Locate the cell with the specified text and output its [X, Y] center coordinate. 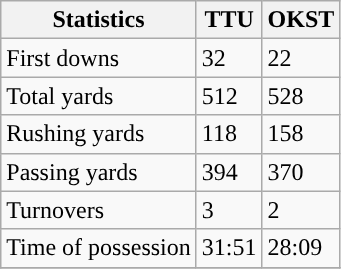
Total yards [99, 96]
2 [301, 210]
OKST [301, 20]
3 [229, 210]
TTU [229, 20]
22 [301, 58]
28:09 [301, 248]
394 [229, 172]
32 [229, 58]
Turnovers [99, 210]
118 [229, 134]
First downs [99, 58]
Rushing yards [99, 134]
158 [301, 134]
528 [301, 96]
370 [301, 172]
Time of possession [99, 248]
Statistics [99, 20]
Passing yards [99, 172]
512 [229, 96]
31:51 [229, 248]
